Find where the given text appears and provide that cell's center as (x, y) coordinate. 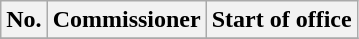
Start of office (282, 20)
Commissioner (126, 20)
No. (24, 20)
